Scan for the cell matching the given text and deliver its [x, y] coordinate at center. 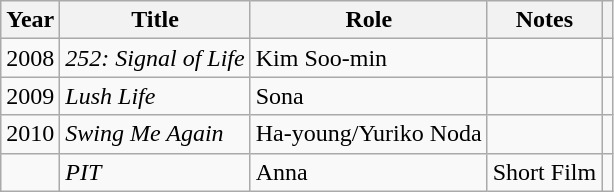
Ha-young/Yuriko Noda [368, 134]
2010 [30, 134]
Swing Me Again [155, 134]
Role [368, 20]
Title [155, 20]
Notes [544, 20]
PIT [155, 172]
Kim Soo-min [368, 58]
Short Film [544, 172]
Sona [368, 96]
252: Signal of Life [155, 58]
Lush Life [155, 96]
Year [30, 20]
2009 [30, 96]
2008 [30, 58]
Anna [368, 172]
